Output the (x, y) coordinate of the center of the cell containing the given text.  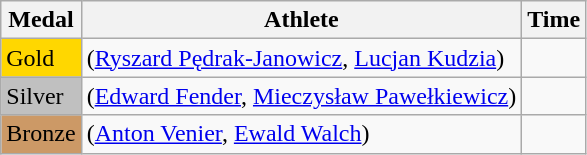
(Anton Venier, Ewald Walch) (302, 134)
Silver (41, 96)
Time (554, 20)
Bronze (41, 134)
Medal (41, 20)
(Ryszard Pędrak-Janowicz, Lucjan Kudzia) (302, 58)
Athlete (302, 20)
(Edward Fender, Mieczysław Pawełkiewicz) (302, 96)
Gold (41, 58)
